Identify which cell holds the provided text, then report its (x, y) central coordinate. 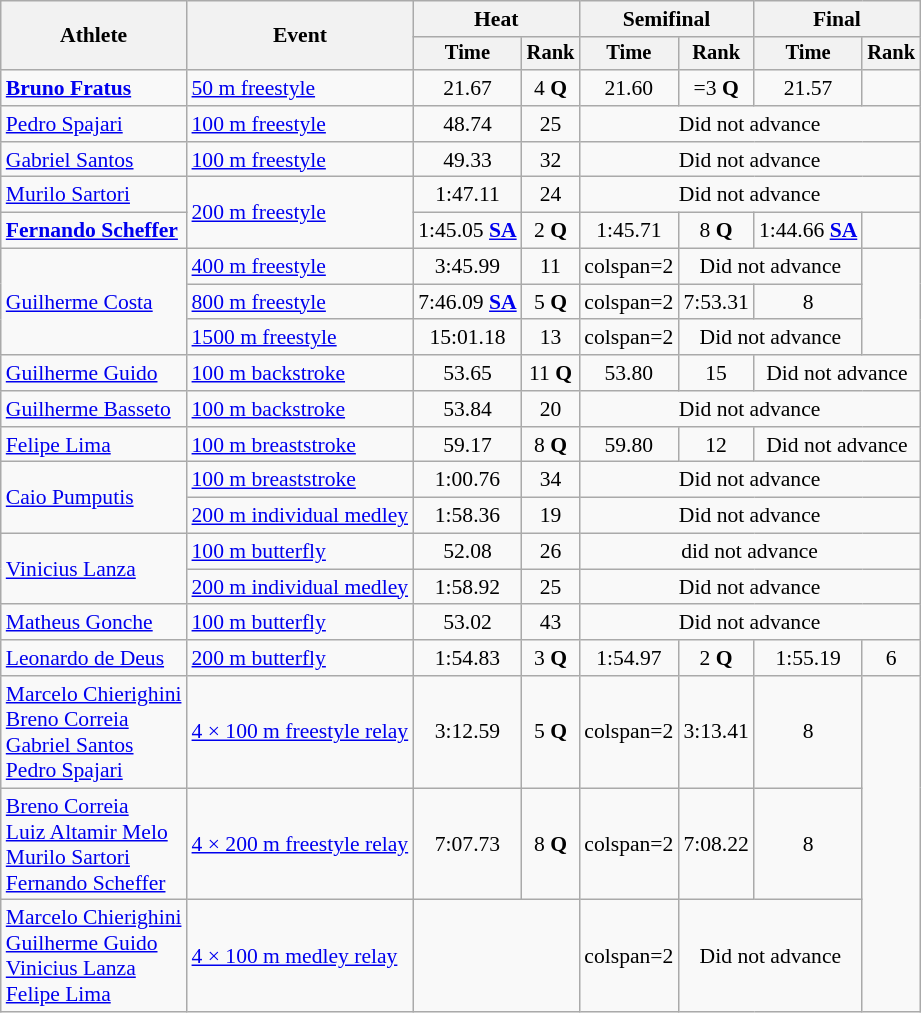
Heat (496, 19)
1:55.19 (808, 658)
3:12.59 (467, 732)
Final (837, 19)
59.80 (628, 445)
34 (551, 480)
Caio Pumputis (94, 498)
43 (551, 623)
4 Q (551, 88)
Gabriel Santos (94, 160)
7:46.09 SA (467, 302)
4 × 100 m freestyle relay (300, 732)
did not advance (750, 552)
59.17 (467, 445)
3:13.41 (716, 732)
200 m freestyle (300, 212)
15:01.18 (467, 338)
48.74 (467, 124)
24 (551, 195)
32 (551, 160)
1:58.92 (467, 587)
21.67 (467, 88)
Guilherme Basseto (94, 409)
Fernando Scheffer (94, 231)
=3 Q (716, 88)
200 m butterfly (300, 658)
1:00.76 (467, 480)
Leonardo de Deus (94, 658)
1:45.05 SA (467, 231)
Semifinal (666, 19)
53.02 (467, 623)
26 (551, 552)
50 m freestyle (300, 88)
21.57 (808, 88)
1500 m freestyle (300, 338)
13 (551, 338)
15 (716, 373)
1:47.11 (467, 195)
53.84 (467, 409)
Bruno Fratus (94, 88)
53.65 (467, 373)
800 m freestyle (300, 302)
20 (551, 409)
7:53.31 (716, 302)
1:54.97 (628, 658)
Vinicius Lanza (94, 570)
Guilherme Guido (94, 373)
1:58.36 (467, 516)
7:07.73 (467, 844)
3 Q (551, 658)
11 (551, 267)
Athlete (94, 36)
Murilo Sartori (94, 195)
Marcelo ChierighiniBreno CorreiaGabriel SantosPedro Spajari (94, 732)
3:45.99 (467, 267)
400 m freestyle (300, 267)
12 (716, 445)
21.60 (628, 88)
1:45.71 (628, 231)
Pedro Spajari (94, 124)
4 × 200 m freestyle relay (300, 844)
Matheus Gonche (94, 623)
1:44.66 SA (808, 231)
Felipe Lima (94, 445)
Breno CorreiaLuiz Altamir MeloMurilo SartoriFernando Scheffer (94, 844)
53.80 (628, 373)
Guilherme Costa (94, 302)
1:54.83 (467, 658)
52.08 (467, 552)
Event (300, 36)
19 (551, 516)
4 × 100 m medley relay (300, 956)
49.33 (467, 160)
7:08.22 (716, 844)
6 (891, 658)
Marcelo ChierighiniGuilherme GuidoVinicius LanzaFelipe Lima (94, 956)
11 Q (551, 373)
